Determine the (x, y) coordinate at the center of the cell enclosing the given text.  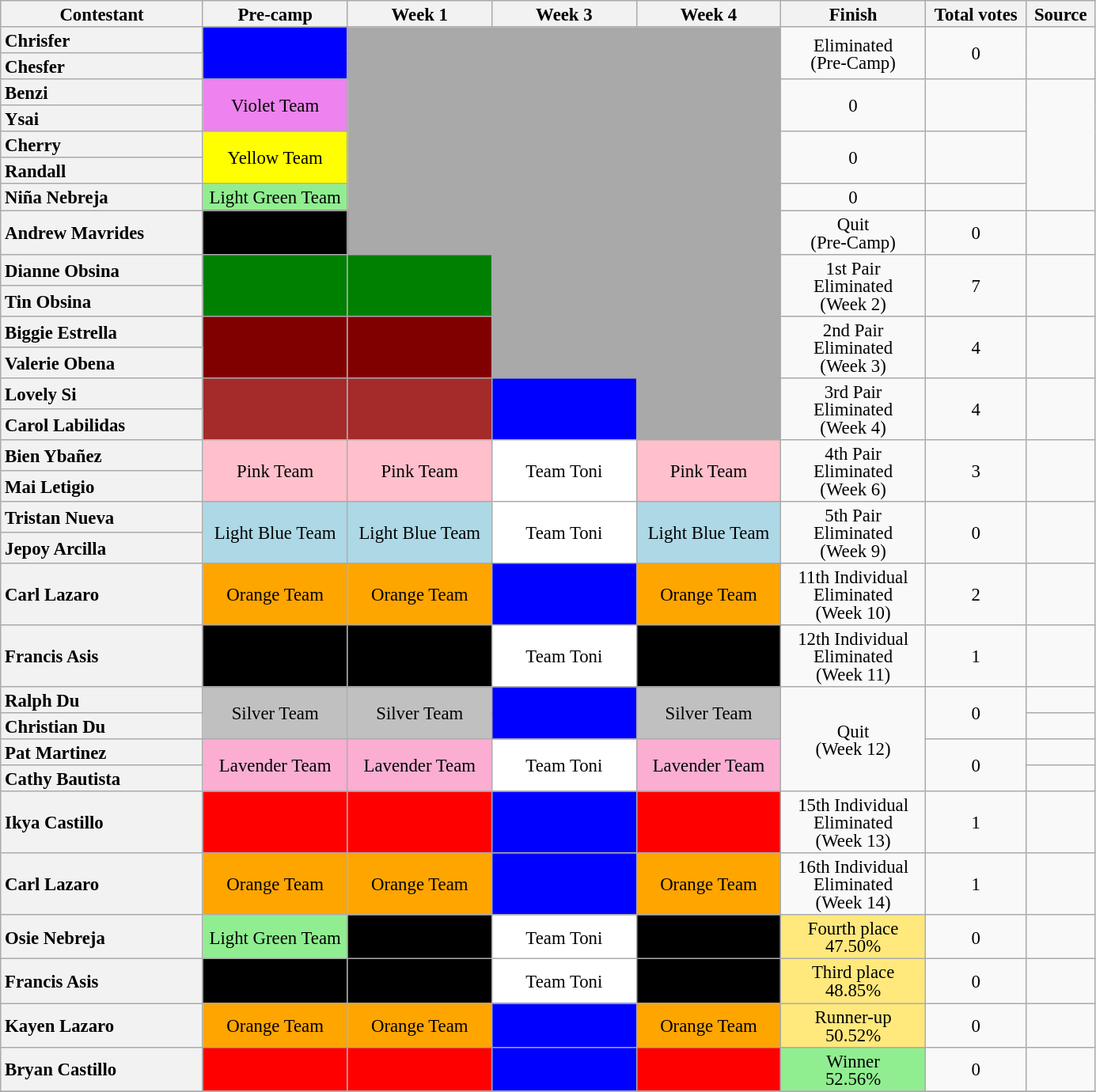
Tin Obsina (102, 301)
Quit(Pre-Camp) (853, 233)
Andrew Mavrides (102, 233)
Jepoy Arcilla (102, 548)
Contestant (102, 14)
Week 3 (565, 14)
Third place48.85% (853, 981)
Tristan Nueva (102, 518)
Runner-up50.52% (853, 1026)
Randall (102, 171)
4th PairEliminated(Week 6) (853, 471)
Violet Team (275, 105)
Mai Letigio (102, 486)
Lovely Si (102, 392)
7 (976, 285)
Yellow Team (275, 157)
Niña Nebreja (102, 198)
Valerie Obena (102, 362)
Biggie Estrella (102, 331)
Week 4 (709, 14)
16th IndividualEliminated(Week 14) (853, 884)
Ralph Du (102, 700)
2nd PairEliminated(Week 3) (853, 347)
Finish (853, 14)
Ikya Castillo (102, 822)
Eliminated(Pre-Camp) (853, 53)
3rd PairEliminated(Week 4) (853, 408)
15th IndividualEliminated(Week 13) (853, 822)
Osie Nebreja (102, 937)
Cherry (102, 144)
Chesfer (102, 66)
5th PairEliminated(Week 9) (853, 533)
Kayen Lazaro (102, 1026)
Pre-camp (275, 14)
2 (976, 594)
12th IndividualEliminated(Week 11) (853, 656)
Quit(Week 12) (853, 739)
Benzi (102, 92)
Chrisfer (102, 40)
Fourth place47.50% (853, 937)
Pat Martinez (102, 752)
3 (976, 471)
Dianne Obsina (102, 269)
Christian Du (102, 726)
Bien Ybañez (102, 456)
Total votes (976, 14)
Bryan Castillo (102, 1069)
Ysai (102, 119)
Source (1060, 14)
1st PairEliminated(Week 2) (853, 285)
Week 1 (419, 14)
Carol Labilidas (102, 424)
Winner52.56% (853, 1069)
11th IndividualEliminated(Week 10) (853, 594)
Cathy Bautista (102, 779)
